Output the [x, y] coordinate of the center of the cell containing the given text.  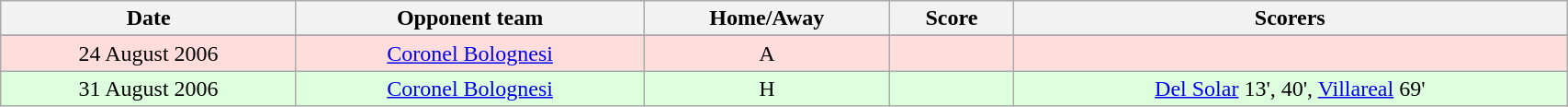
Home/Away [767, 18]
Scorers [1290, 18]
Opponent team [469, 18]
Date [149, 18]
Del Solar 13', 40', Villareal 69' [1290, 89]
H [767, 89]
Score [952, 18]
31 August 2006 [149, 89]
A [767, 53]
24 August 2006 [149, 53]
